Search for the cell housing the specified text and yield its (X, Y) center coordinate. 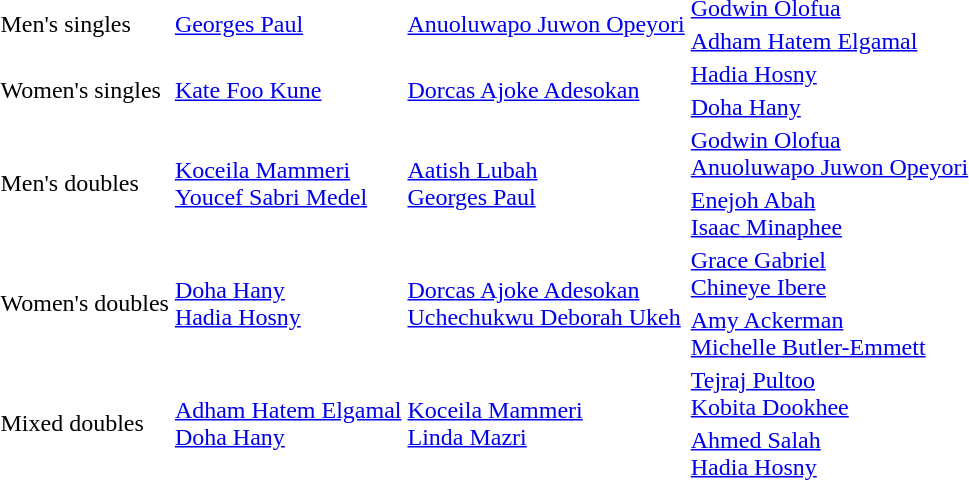
Dorcas Ajoke Adesokan (546, 90)
Dorcas Ajoke Adesokan Uchechukwu Deborah Ukeh (546, 304)
Hadia Hosny (829, 74)
Amy Ackerman Michelle Butler-Emmett (829, 334)
Tejraj Pultoo Kobita Dookhee (829, 394)
Adham Hatem Elgamal (829, 41)
Enejoh Abah Isaac Minaphee (829, 214)
Doha Hany Hadia Hosny (288, 304)
Koceila Mammeri Youcef Sabri Medel (288, 184)
Aatish Lubah Georges Paul (546, 184)
Godwin Olofua Anuoluwapo Juwon Opeyori (829, 154)
Kate Foo Kune (288, 90)
Doha Hany (829, 107)
Grace Gabriel Chineye Ibere (829, 274)
